Output the [X, Y] coordinate of the center of the cell containing the given text.  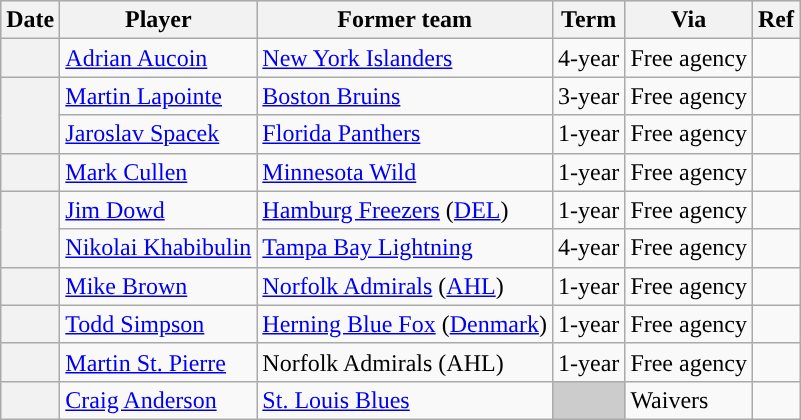
Minnesota Wild [405, 172]
Player [158, 20]
Tampa Bay Lightning [405, 248]
Former team [405, 20]
Jaroslav Spacek [158, 134]
Boston Bruins [405, 96]
Mark Cullen [158, 172]
3-year [588, 96]
Mike Brown [158, 286]
Nikolai Khabibulin [158, 248]
Adrian Aucoin [158, 58]
Term [588, 20]
New York Islanders [405, 58]
Jim Dowd [158, 210]
Date [30, 20]
Martin Lapointe [158, 96]
Martin St. Pierre [158, 362]
Todd Simpson [158, 324]
Craig Anderson [158, 400]
Via [689, 20]
Ref [776, 20]
Herning Blue Fox (Denmark) [405, 324]
Florida Panthers [405, 134]
Waivers [689, 400]
St. Louis Blues [405, 400]
Hamburg Freezers (DEL) [405, 210]
